Pinpoint the cell where the given text exists, returning its (x, y) midpoint coordinate. 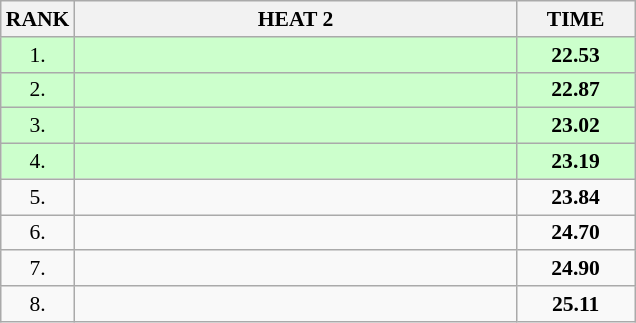
23.02 (576, 126)
HEAT 2 (295, 19)
3. (38, 126)
TIME (576, 19)
24.70 (576, 233)
2. (38, 90)
RANK (38, 19)
22.53 (576, 55)
6. (38, 233)
1. (38, 55)
24.90 (576, 269)
4. (38, 162)
23.84 (576, 197)
5. (38, 197)
22.87 (576, 90)
8. (38, 304)
7. (38, 269)
23.19 (576, 162)
25.11 (576, 304)
